Identify which cell holds the provided text, then report its [X, Y] central coordinate. 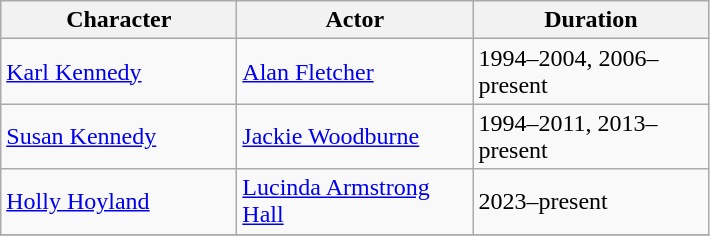
Karl Kennedy [119, 72]
Jackie Woodburne [355, 136]
1994–2011, 2013–present [591, 136]
Alan Fletcher [355, 72]
Lucinda Armstrong Hall [355, 202]
Character [119, 20]
2023–present [591, 202]
Susan Kennedy [119, 136]
1994–2004, 2006–present [591, 72]
Actor [355, 20]
Holly Hoyland [119, 202]
Duration [591, 20]
